Determine the [x, y] coordinate at the center of the cell enclosing the given text.  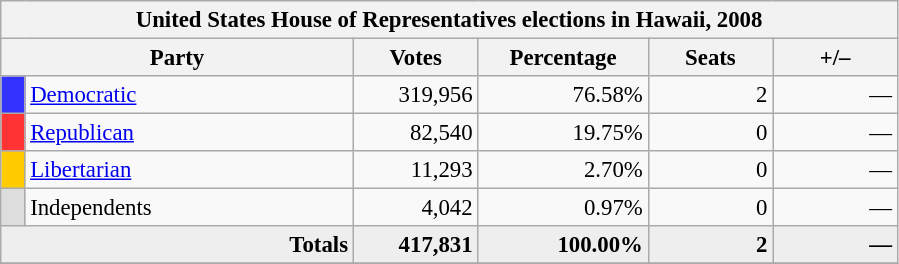
Totals [178, 245]
+/– [836, 58]
2.70% [563, 170]
Seats [710, 58]
19.75% [563, 133]
Party [178, 58]
82,540 [416, 133]
11,293 [416, 170]
100.00% [563, 245]
4,042 [416, 208]
Republican [189, 133]
Independents [189, 208]
Democratic [189, 95]
United States House of Representatives elections in Hawaii, 2008 [450, 20]
Libertarian [189, 170]
Percentage [563, 58]
76.58% [563, 95]
Votes [416, 58]
0.97% [563, 208]
319,956 [416, 95]
417,831 [416, 245]
